Provide the (X, Y) coordinate of the cell's center where the given text is located.  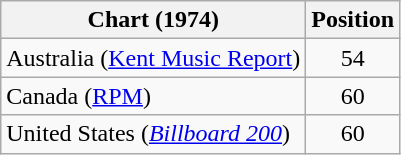
Chart (1974) (154, 20)
54 (353, 58)
United States (Billboard 200) (154, 134)
Canada (RPM) (154, 96)
Australia (Kent Music Report) (154, 58)
Position (353, 20)
